Detect which cell encompasses the target text, then output its [x, y] center coordinate. 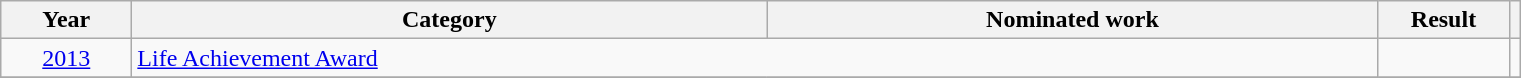
Year [66, 20]
Life Achievement Award [755, 58]
Result [1444, 20]
2013 [66, 58]
Category [450, 20]
Nominated work [1072, 20]
